For the text-containing cell, return its midpoint in (X, Y) coordinate format. 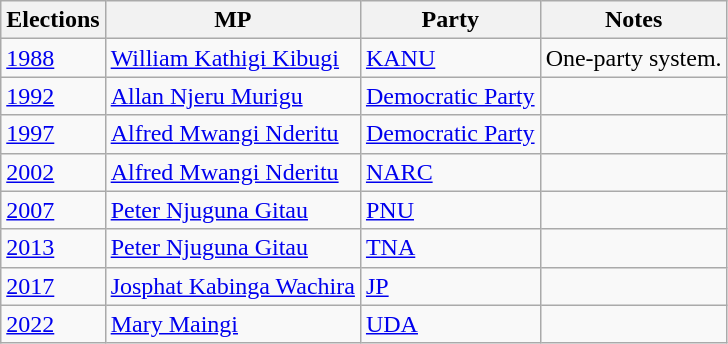
PNU (450, 210)
UDA (450, 324)
1997 (53, 134)
1988 (53, 58)
NARC (450, 172)
2013 (53, 248)
Josphat Kabinga Wachira (232, 286)
1992 (53, 96)
2022 (53, 324)
One-party system. (634, 58)
TNA (450, 248)
Party (450, 20)
Notes (634, 20)
Mary Maingi (232, 324)
2007 (53, 210)
2002 (53, 172)
William Kathigi Kibugi (232, 58)
2017 (53, 286)
MP (232, 20)
KANU (450, 58)
Allan Njeru Murigu (232, 96)
JP (450, 286)
Elections (53, 20)
